Find where the given text appears and provide that cell's center as (X, Y) coordinate. 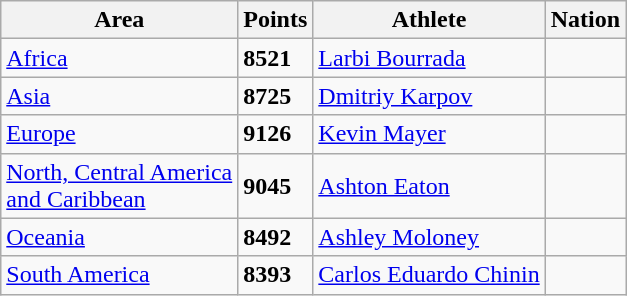
Europe (120, 134)
Kevin Mayer (429, 134)
Ashley Moloney (429, 237)
9045 (276, 186)
Carlos Eduardo Chinin (429, 275)
Athlete (429, 20)
9126 (276, 134)
Oceania (120, 237)
8521 (276, 58)
8492 (276, 237)
Points (276, 20)
8393 (276, 275)
8725 (276, 96)
Asia (120, 96)
Larbi Bourrada (429, 58)
Area (120, 20)
Dmitriy Karpov (429, 96)
South America (120, 275)
North, Central America and Caribbean (120, 186)
Nation (585, 20)
Ashton Eaton (429, 186)
Africa (120, 58)
